Pinpoint the cell where the given text exists, returning its [x, y] midpoint coordinate. 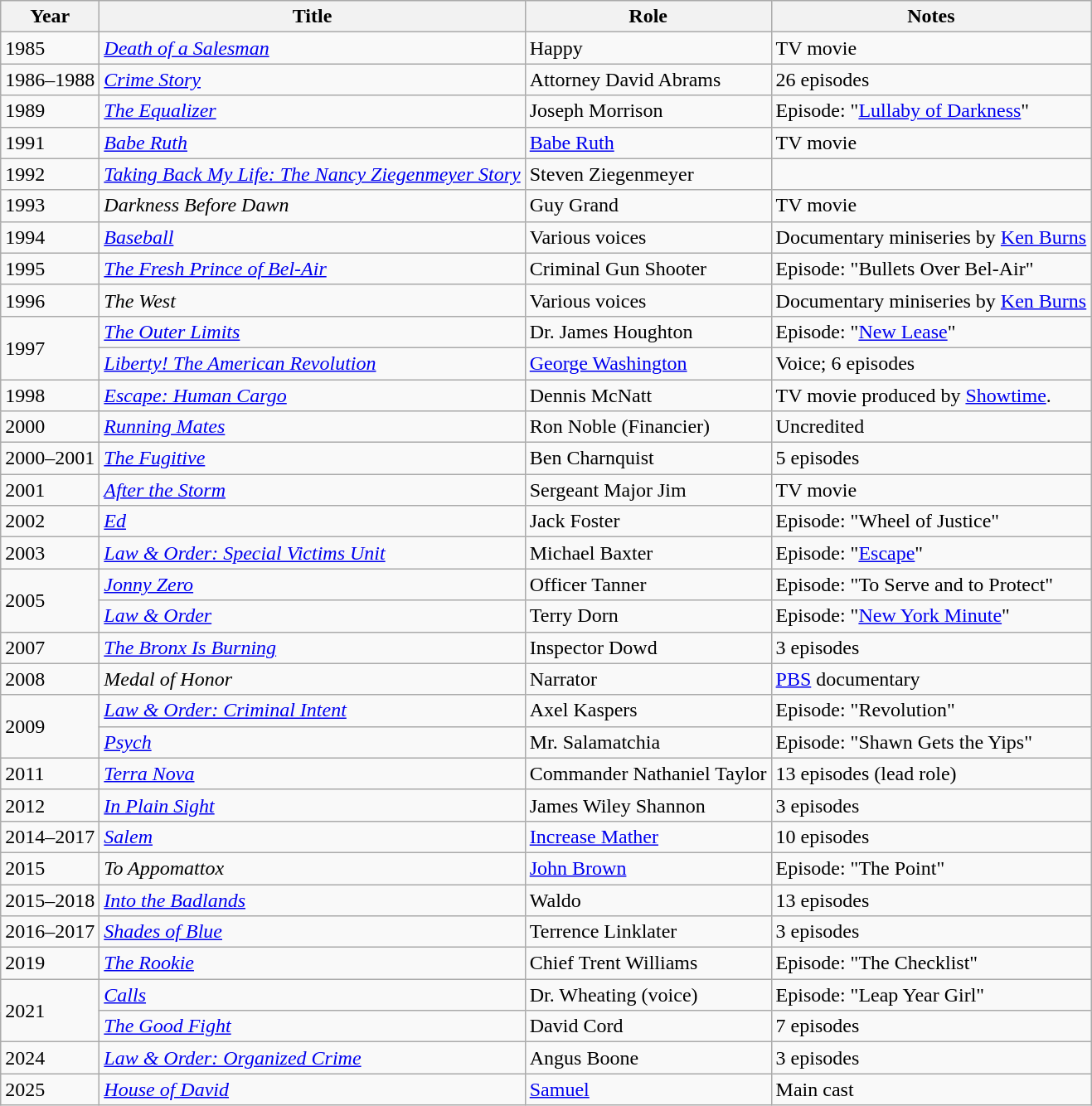
Axel Kaspers [648, 711]
2015–2018 [50, 900]
Running Mates [312, 427]
2000 [50, 427]
2012 [50, 805]
Increase Mather [648, 837]
Shades of Blue [312, 932]
1996 [50, 300]
1997 [50, 347]
Medal of Honor [312, 679]
Episode: "New York Minute" [931, 616]
The Fugitive [312, 458]
Baseball [312, 237]
David Cord [648, 1026]
Happy [648, 48]
Ben Charnquist [648, 458]
1991 [50, 143]
Voice; 6 episodes [931, 363]
Into the Badlands [312, 900]
George Washington [648, 363]
Steven Ziegenmeyer [648, 174]
Liberty! The American Revolution [312, 363]
10 episodes [931, 837]
2021 [50, 1011]
Ron Noble (Financier) [648, 427]
2003 [50, 553]
PBS documentary [931, 679]
Role [648, 17]
Guy Grand [648, 206]
Terra Nova [312, 774]
Samuel [648, 1089]
Episode: "Bullets Over Bel-Air" [931, 269]
The West [312, 300]
Episode: "Lullaby of Darkness" [931, 111]
7 episodes [931, 1026]
2002 [50, 521]
Darkness Before Dawn [312, 206]
2001 [50, 490]
Calls [312, 995]
Chief Trent Williams [648, 963]
Law & Order: Special Victims Unit [312, 553]
The Equalizer [312, 111]
2007 [50, 648]
Taking Back My Life: The Nancy Ziegenmeyer Story [312, 174]
Terry Dorn [648, 616]
Narrator [648, 679]
Commander Nathaniel Taylor [648, 774]
2011 [50, 774]
After the Storm [312, 490]
Inspector Dowd [648, 648]
2024 [50, 1058]
Terrence Linklater [648, 932]
2019 [50, 963]
2025 [50, 1089]
Attorney David Abrams [648, 80]
1986–1988 [50, 80]
Criminal Gun Shooter [648, 269]
Michael Baxter [648, 553]
Year [50, 17]
Psych [312, 742]
13 episodes (lead role) [931, 774]
Uncredited [931, 427]
The Outer Limits [312, 332]
Episode: "Revolution" [931, 711]
2009 [50, 726]
To Appomattox [312, 868]
TV movie produced by Showtime. [931, 395]
The Bronx Is Burning [312, 648]
Sergeant Major Jim [648, 490]
Episode: "Escape" [931, 553]
Waldo [648, 900]
In Plain Sight [312, 805]
Episode: "Shawn Gets the Yips" [931, 742]
Death of a Salesman [312, 48]
2005 [50, 600]
Joseph Morrison [648, 111]
The Fresh Prince of Bel-Air [312, 269]
2014–2017 [50, 837]
Crime Story [312, 80]
Jonny Zero [312, 585]
1995 [50, 269]
Episode: "Wheel of Justice" [931, 521]
1992 [50, 174]
5 episodes [931, 458]
2008 [50, 679]
Dennis McNatt [648, 395]
13 episodes [931, 900]
1989 [50, 111]
Law & Order: Organized Crime [312, 1058]
Escape: Human Cargo [312, 395]
1994 [50, 237]
Ed [312, 521]
James Wiley Shannon [648, 805]
2016–2017 [50, 932]
Episode: "New Lease" [931, 332]
Officer Tanner [648, 585]
Jack Foster [648, 521]
Episode: "Leap Year Girl" [931, 995]
Main cast [931, 1089]
26 episodes [931, 80]
2000–2001 [50, 458]
John Brown [648, 868]
Mr. Salamatchia [648, 742]
The Rookie [312, 963]
House of David [312, 1089]
2015 [50, 868]
Salem [312, 837]
Law & Order: Criminal Intent [312, 711]
Episode: "The Checklist" [931, 963]
1993 [50, 206]
Notes [931, 17]
1985 [50, 48]
Law & Order [312, 616]
The Good Fight [312, 1026]
1998 [50, 395]
Angus Boone [648, 1058]
Episode: "The Point" [931, 868]
Dr. Wheating (voice) [648, 995]
Title [312, 17]
Dr. James Houghton [648, 332]
Episode: "To Serve and to Protect" [931, 585]
